Detect which cell encompasses the target text, then output its [x, y] center coordinate. 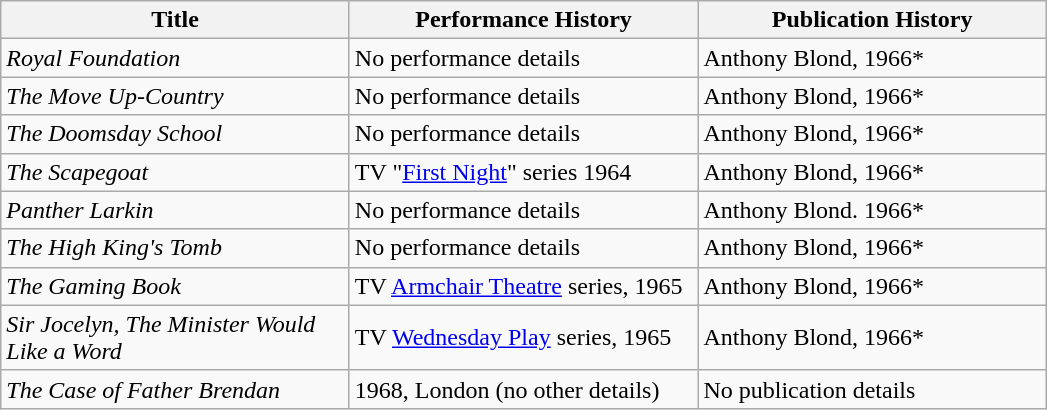
Panther Larkin [176, 210]
Publication History [872, 20]
The Scapegoat [176, 172]
Anthony Blond. 1966* [872, 210]
Performance History [524, 20]
TV Armchair Theatre series, 1965 [524, 286]
TV Wednesday Play series, 1965 [524, 338]
Royal Foundation [176, 58]
1968, London (no other details) [524, 389]
Sir Jocelyn, The Minister Would Like a Word [176, 338]
The Case of Father Brendan [176, 389]
The Gaming Book [176, 286]
The Move Up-Country [176, 96]
The Doomsday School [176, 134]
No publication details [872, 389]
TV "First Night" series 1964 [524, 172]
Title [176, 20]
The High King's Tomb [176, 248]
